Pinpoint the cell where the given text exists, returning its (x, y) midpoint coordinate. 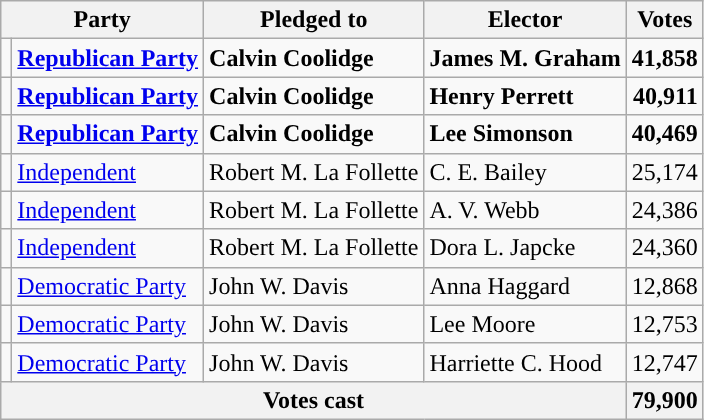
Dora L. Japcke (525, 248)
40,911 (664, 96)
12,753 (664, 324)
40,469 (664, 134)
24,386 (664, 210)
Henry Perrett (525, 96)
Votes cast (314, 400)
12,868 (664, 286)
Harriette C. Hood (525, 362)
Pledged to (314, 20)
Votes (664, 20)
Elector (525, 20)
24,360 (664, 248)
12,747 (664, 362)
79,900 (664, 400)
Lee Moore (525, 324)
James M. Graham (525, 58)
Lee Simonson (525, 134)
Anna Haggard (525, 286)
41,858 (664, 58)
C. E. Bailey (525, 172)
A. V. Webb (525, 210)
25,174 (664, 172)
Party (102, 20)
